Provide the (X, Y) coordinate of the cell's center where the given text is located.  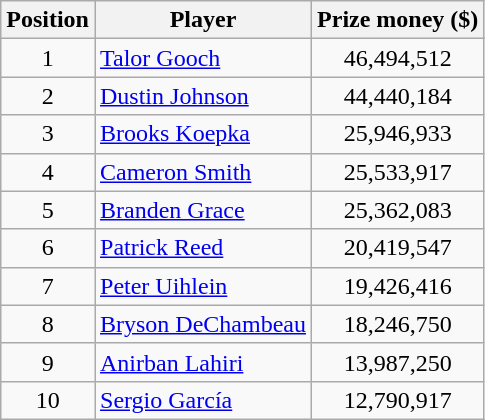
13,987,250 (398, 362)
Sergio García (202, 400)
9 (48, 362)
18,246,750 (398, 324)
44,440,184 (398, 96)
Branden Grace (202, 210)
2 (48, 96)
5 (48, 210)
3 (48, 134)
46,494,512 (398, 58)
25,533,917 (398, 172)
6 (48, 248)
Dustin Johnson (202, 96)
25,946,933 (398, 134)
Anirban Lahiri (202, 362)
25,362,083 (398, 210)
7 (48, 286)
Position (48, 20)
Prize money ($) (398, 20)
20,419,547 (398, 248)
4 (48, 172)
19,426,416 (398, 286)
Talor Gooch (202, 58)
Player (202, 20)
1 (48, 58)
12,790,917 (398, 400)
Brooks Koepka (202, 134)
Peter Uihlein (202, 286)
8 (48, 324)
Cameron Smith (202, 172)
Bryson DeChambeau (202, 324)
Patrick Reed (202, 248)
10 (48, 400)
